Output the (x, y) coordinate of the center of the cell containing the given text.  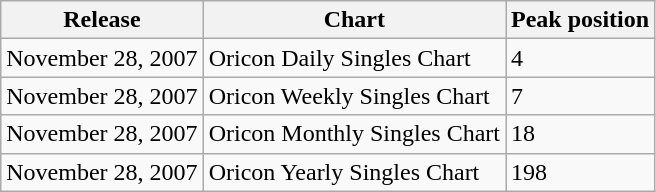
Oricon Weekly Singles Chart (354, 96)
4 (580, 58)
Oricon Yearly Singles Chart (354, 172)
Oricon Daily Singles Chart (354, 58)
7 (580, 96)
Release (102, 20)
198 (580, 172)
Chart (354, 20)
18 (580, 134)
Oricon Monthly Singles Chart (354, 134)
Peak position (580, 20)
